Scan for the cell matching the given text and deliver its [X, Y] coordinate at center. 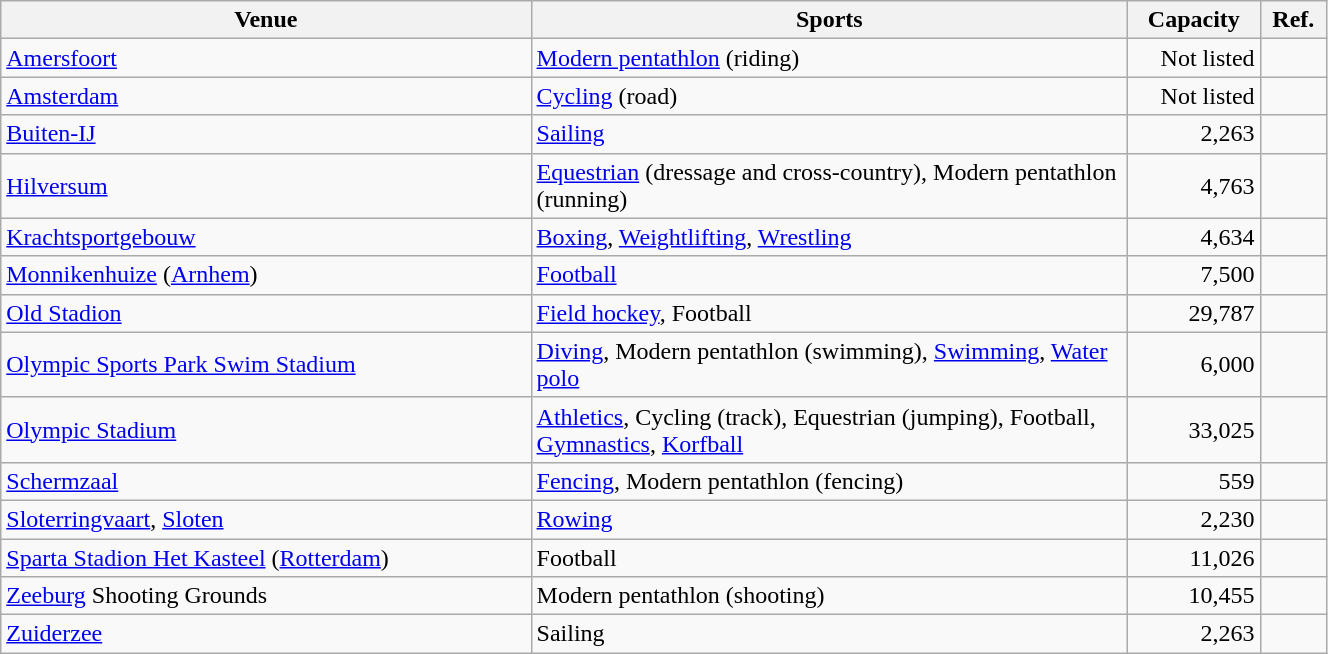
Rowing [830, 519]
Hilversum [266, 186]
Olympic Sports Park Swim Stadium [266, 364]
Krachtsportgebouw [266, 237]
Olympic Stadium [266, 430]
Capacity [1194, 20]
Modern pentathlon (riding) [830, 58]
Zuiderzee [266, 634]
Modern pentathlon (shooting) [830, 596]
Sparta Stadion Het Kasteel (Rotterdam) [266, 557]
Athletics, Cycling (track), Equestrian (jumping), Football, Gymnastics, Korfball [830, 430]
4,634 [1194, 237]
11,026 [1194, 557]
33,025 [1194, 430]
Ref. [1293, 20]
2,230 [1194, 519]
Field hockey, Football [830, 313]
Sports [830, 20]
Cycling (road) [830, 96]
4,763 [1194, 186]
Equestrian (dressage and cross-country), Modern pentathlon (running) [830, 186]
Zeeburg Shooting Grounds [266, 596]
Diving, Modern pentathlon (swimming), Swimming, Water polo [830, 364]
29,787 [1194, 313]
Buiten-IJ [266, 134]
559 [1194, 481]
6,000 [1194, 364]
Boxing, Weightlifting, Wrestling [830, 237]
Fencing, Modern pentathlon (fencing) [830, 481]
Schermzaal [266, 481]
10,455 [1194, 596]
Amersfoort [266, 58]
Venue [266, 20]
Old Stadion [266, 313]
Amsterdam [266, 96]
7,500 [1194, 275]
Sloterringvaart, Sloten [266, 519]
Monnikenhuize (Arnhem) [266, 275]
